Locate the cell with the specified text and output its (x, y) center coordinate. 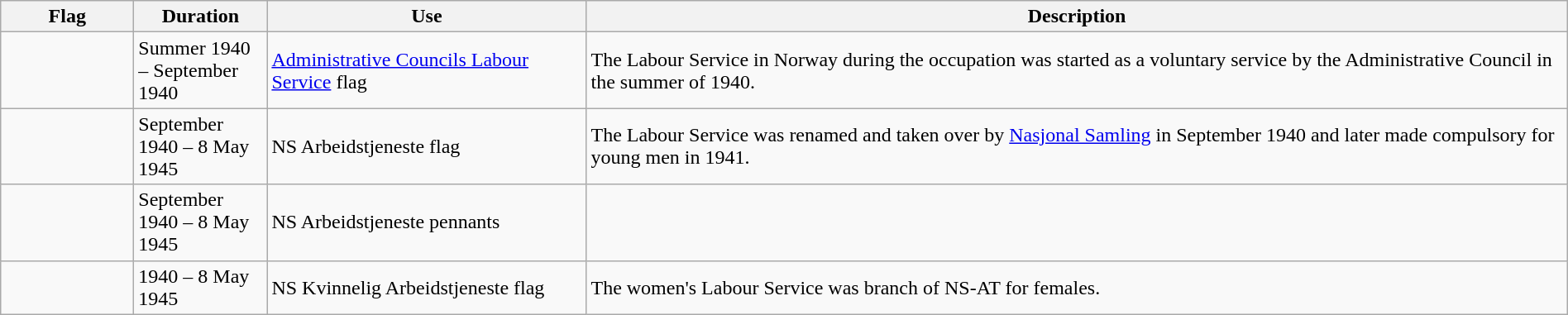
Duration (200, 17)
1940 – 8 May 1945 (200, 288)
NS Arbeidstjeneste pennants (427, 222)
Use (427, 17)
The Labour Service in Norway during the occupation was started as a voluntary service by the Administrative Council in the summer of 1940. (1077, 70)
Description (1077, 17)
NS Kvinnelig Arbeidstjeneste flag (427, 288)
Summer 1940 – September 1940 (200, 70)
The Labour Service was renamed and taken over by Nasjonal Samling in September 1940 and later made compulsory for young men in 1941. (1077, 146)
The women's Labour Service was branch of NS-AT for females. (1077, 288)
Flag (68, 17)
Administrative Councils Labour Service flag (427, 70)
NS Arbeidstjeneste flag (427, 146)
